Search for the cell housing the specified text and yield its (x, y) center coordinate. 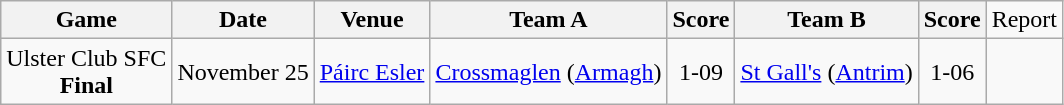
November 25 (243, 72)
Venue (372, 20)
Report (1024, 20)
Game (86, 20)
1-09 (701, 72)
Team B (826, 20)
Team A (548, 20)
1-06 (952, 72)
Ulster Club SFCFinal (86, 72)
Páirc Esler (372, 72)
Crossmaglen (Armagh) (548, 72)
Date (243, 20)
St Gall's (Antrim) (826, 72)
